Provide the [X, Y] coordinate of the cell's center where the given text is located.  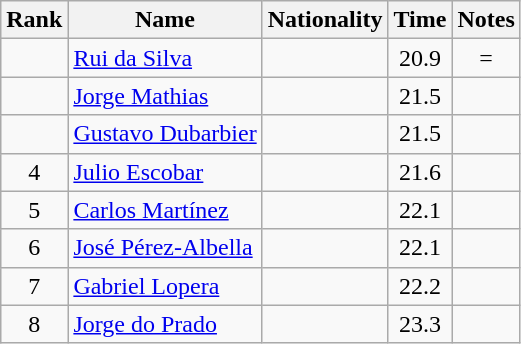
7 [34, 286]
Julio Escobar [165, 172]
Carlos Martínez [165, 210]
23.3 [420, 324]
Rui da Silva [165, 58]
21.6 [420, 172]
Nationality [325, 20]
Gustavo Dubarbier [165, 134]
José Pérez-Albella [165, 248]
20.9 [420, 58]
6 [34, 248]
Jorge Mathias [165, 96]
Notes [486, 20]
8 [34, 324]
Time [420, 20]
4 [34, 172]
22.2 [420, 286]
Rank [34, 20]
5 [34, 210]
= [486, 58]
Jorge do Prado [165, 324]
Gabriel Lopera [165, 286]
Name [165, 20]
